Scan for the cell matching the given text and deliver its (X, Y) coordinate at center. 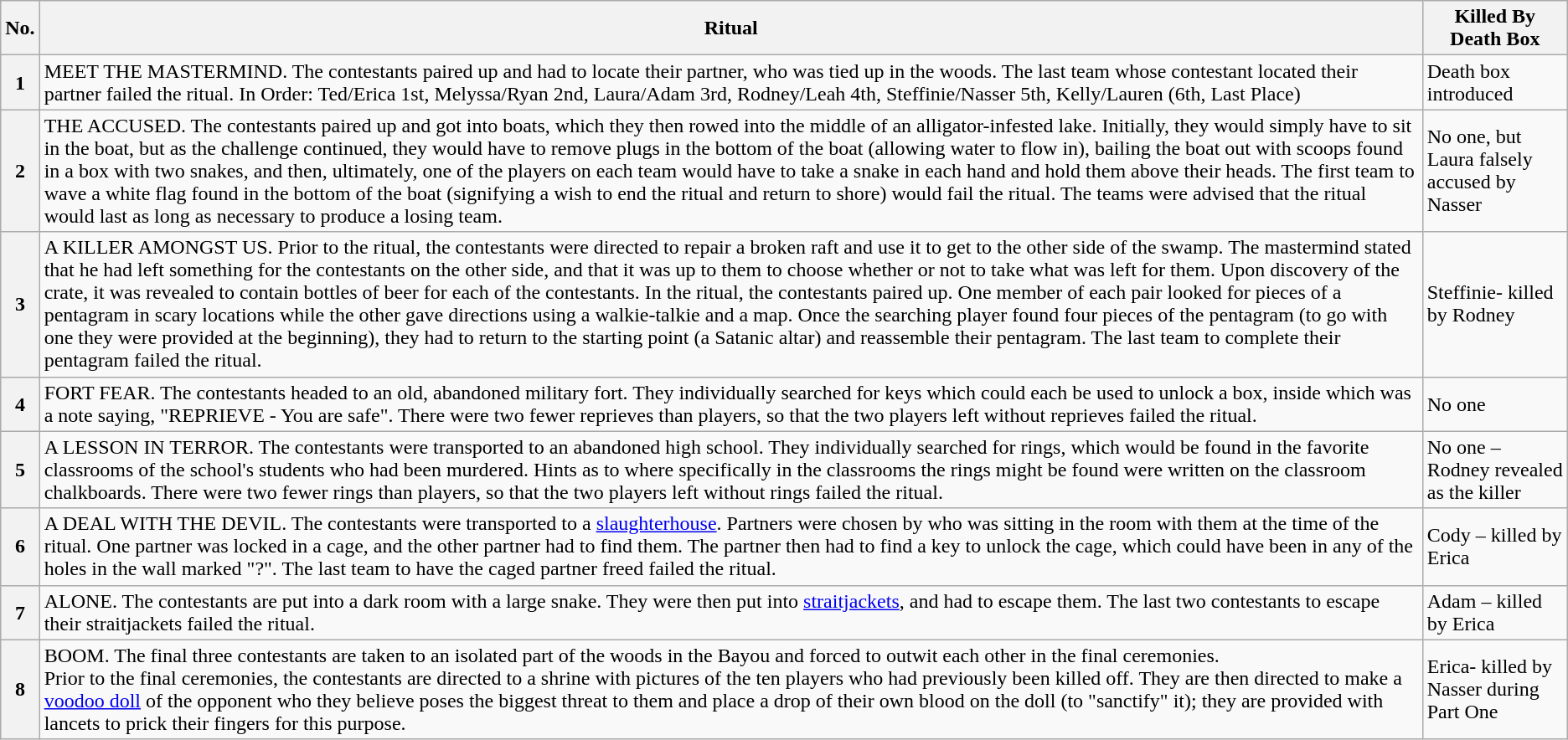
Death box introduced (1494, 82)
6 (20, 547)
No. (20, 28)
Erica- killed by Nasser during Part One (1494, 690)
No one – Rodney revealed as the killer (1494, 470)
3 (20, 305)
Steffinie- killed by Rodney (1494, 305)
7 (20, 613)
Killed By Death Box (1494, 28)
8 (20, 690)
Adam – killed by Erica (1494, 613)
1 (20, 82)
2 (20, 171)
5 (20, 470)
Ritual (730, 28)
No one, but Laura falsely accused by Nasser (1494, 171)
4 (20, 403)
No one (1494, 403)
Cody – killed by Erica (1494, 547)
